Return the [x, y] coordinate for the center point of the cell that contains the specified text.  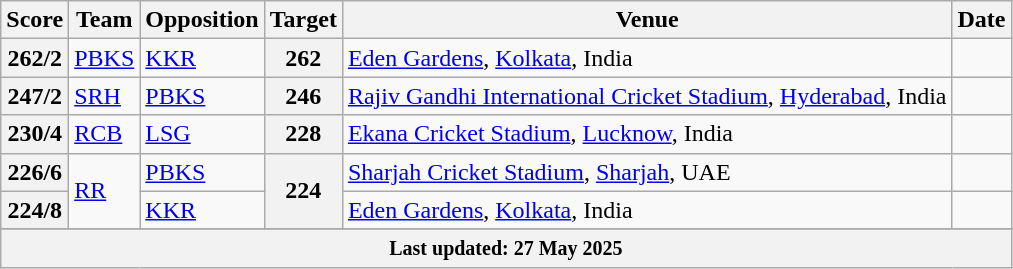
262 [303, 58]
Sharjah Cricket Stadium, Sharjah, UAE [647, 172]
262/2 [35, 58]
224 [303, 191]
Rajiv Gandhi International Cricket Stadium, Hyderabad, India [647, 96]
224/8 [35, 210]
Ekana Cricket Stadium, Lucknow, India [647, 134]
RR [104, 191]
LSG [202, 134]
Venue [647, 20]
Score [35, 20]
246 [303, 96]
230/4 [35, 134]
Last updated: 27 May 2025 [506, 248]
228 [303, 134]
Date [982, 20]
226/6 [35, 172]
Team [104, 20]
247/2 [35, 96]
Target [303, 20]
Opposition [202, 20]
SRH [104, 96]
RCB [104, 134]
